Scan for the cell matching the given text and deliver its (x, y) coordinate at center. 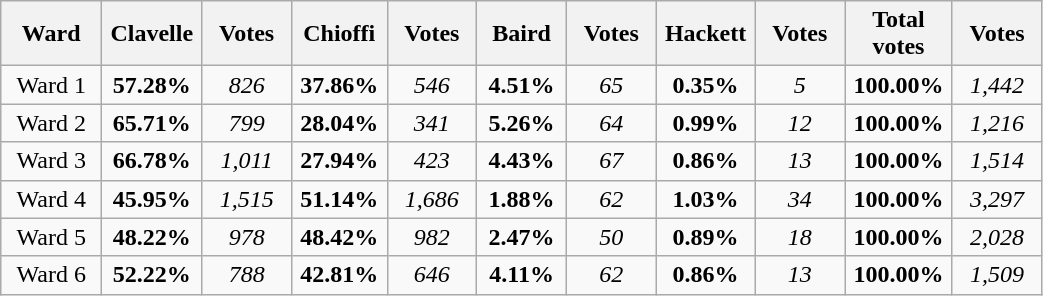
Total votes (898, 34)
0.35% (706, 85)
48.42% (340, 237)
18 (800, 237)
4.11% (522, 275)
50 (611, 237)
982 (432, 237)
2,028 (997, 237)
646 (432, 275)
1,686 (432, 199)
1,509 (997, 275)
2.47% (522, 237)
Ward 6 (52, 275)
546 (432, 85)
423 (432, 161)
799 (247, 123)
52.22% (152, 275)
1.88% (522, 199)
42.81% (340, 275)
67 (611, 161)
0.89% (706, 237)
27.94% (340, 161)
788 (247, 275)
Ward (52, 34)
28.04% (340, 123)
65 (611, 85)
0.99% (706, 123)
Ward 3 (52, 161)
1.03% (706, 199)
65.71% (152, 123)
4.43% (522, 161)
Clavelle (152, 34)
Ward 5 (52, 237)
12 (800, 123)
1,216 (997, 123)
1,442 (997, 85)
Ward 2 (52, 123)
37.86% (340, 85)
51.14% (340, 199)
Chioffi (340, 34)
826 (247, 85)
64 (611, 123)
5 (800, 85)
48.22% (152, 237)
45.95% (152, 199)
5.26% (522, 123)
66.78% (152, 161)
Hackett (706, 34)
341 (432, 123)
4.51% (522, 85)
3,297 (997, 199)
1,011 (247, 161)
1,514 (997, 161)
1,515 (247, 199)
57.28% (152, 85)
Ward 4 (52, 199)
34 (800, 199)
Ward 1 (52, 85)
978 (247, 237)
Baird (522, 34)
